Detect which cell encompasses the target text, then output its [X, Y] center coordinate. 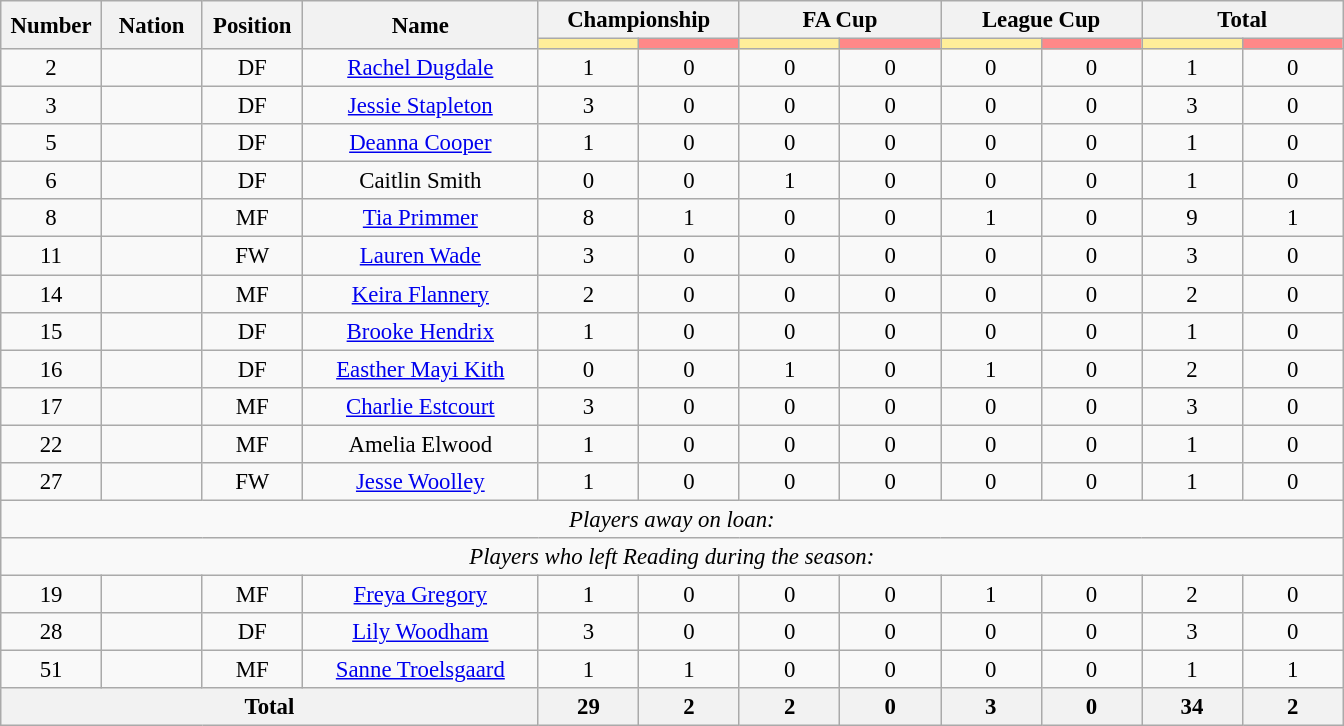
Players who left Reading during the season: [672, 557]
Charlie Estcourt [421, 406]
14 [52, 294]
Nation [152, 25]
16 [52, 369]
15 [52, 331]
Keira Flannery [421, 294]
League Cup [1040, 20]
Easther Mayi Kith [421, 369]
Number [52, 25]
Amelia Elwood [421, 444]
Tia Primmer [421, 219]
6 [52, 181]
Players away on loan: [672, 519]
Championship [638, 20]
27 [52, 482]
Sanne Troelsgaard [421, 670]
5 [52, 143]
Position [252, 25]
22 [52, 444]
17 [52, 406]
9 [1192, 219]
Freya Gregory [421, 594]
Deanna Cooper [421, 143]
Caitlin Smith [421, 181]
Rachel Dugdale [421, 68]
28 [52, 632]
34 [1192, 707]
51 [52, 670]
Jessie Stapleton [421, 106]
19 [52, 594]
Name [421, 25]
Lily Woodham [421, 632]
11 [52, 256]
Jesse Woolley [421, 482]
FA Cup [840, 20]
Brooke Hendrix [421, 331]
29 [588, 707]
Lauren Wade [421, 256]
